Return [X, Y] of the center of cell containing provided text 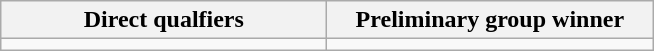
Preliminary group winner [490, 20]
Direct qualfiers [164, 20]
